Identify which cell holds the provided text, then report its [X, Y] central coordinate. 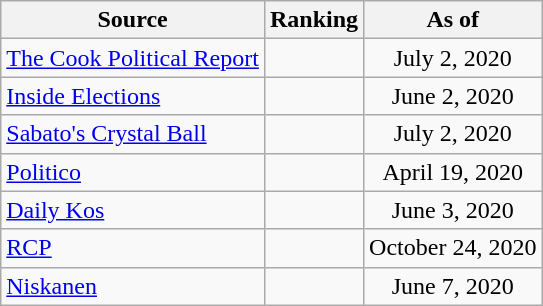
Inside Elections [133, 96]
Daily Kos [133, 210]
June 3, 2020 [453, 210]
October 24, 2020 [453, 248]
Sabato's Crystal Ball [133, 134]
The Cook Political Report [133, 58]
April 19, 2020 [453, 172]
As of [453, 20]
June 7, 2020 [453, 286]
Politico [133, 172]
June 2, 2020 [453, 96]
Source [133, 20]
Ranking [314, 20]
Niskanen [133, 286]
RCP [133, 248]
